From the cell containing the given text, extract its center point as (X, Y) coordinate. 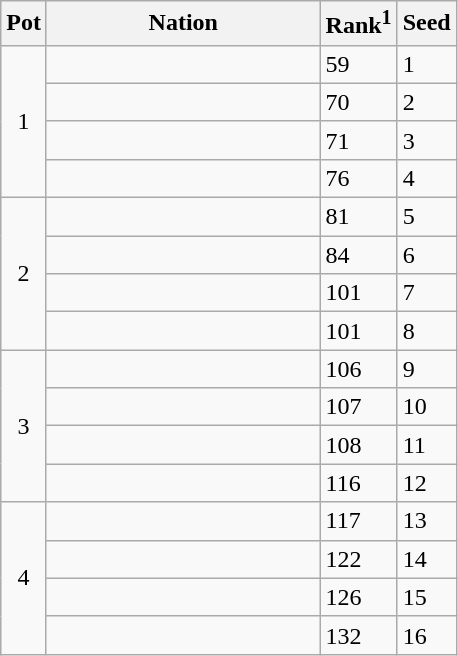
5 (426, 217)
14 (426, 559)
Pot (24, 24)
8 (426, 331)
106 (358, 369)
81 (358, 217)
12 (426, 483)
126 (358, 597)
10 (426, 407)
132 (358, 635)
71 (358, 140)
9 (426, 369)
6 (426, 255)
Rank1 (358, 24)
70 (358, 102)
16 (426, 635)
107 (358, 407)
15 (426, 597)
84 (358, 255)
122 (358, 559)
116 (358, 483)
Nation (183, 24)
59 (358, 64)
108 (358, 445)
76 (358, 178)
7 (426, 293)
11 (426, 445)
Seed (426, 24)
117 (358, 521)
13 (426, 521)
